Scan for the cell matching the given text and deliver its [x, y] coordinate at center. 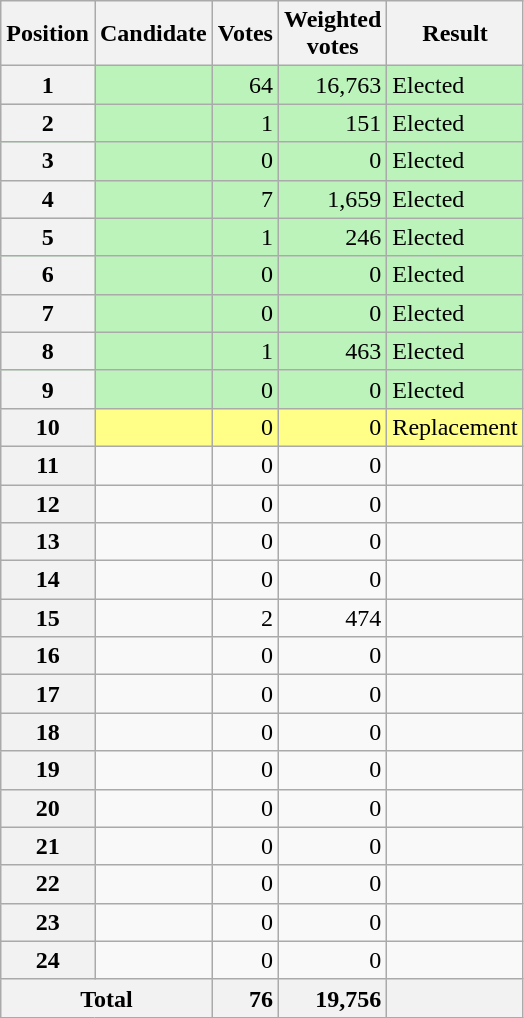
64 [245, 85]
151 [332, 123]
Position [48, 34]
11 [48, 465]
Replacement [455, 427]
246 [332, 237]
Candidate [153, 34]
Result [455, 34]
17 [48, 694]
24 [48, 960]
14 [48, 580]
16,763 [332, 85]
Total [107, 998]
21 [48, 846]
1,659 [332, 199]
474 [332, 618]
Weightedvotes [332, 34]
Votes [245, 34]
19,756 [332, 998]
76 [245, 998]
18 [48, 732]
463 [332, 351]
9 [48, 389]
4 [48, 199]
8 [48, 351]
3 [48, 161]
5 [48, 237]
12 [48, 503]
20 [48, 808]
6 [48, 275]
13 [48, 542]
15 [48, 618]
23 [48, 922]
19 [48, 770]
16 [48, 656]
10 [48, 427]
22 [48, 884]
